Extract the [X, Y] coordinate from the center of the cell holding the provided text.  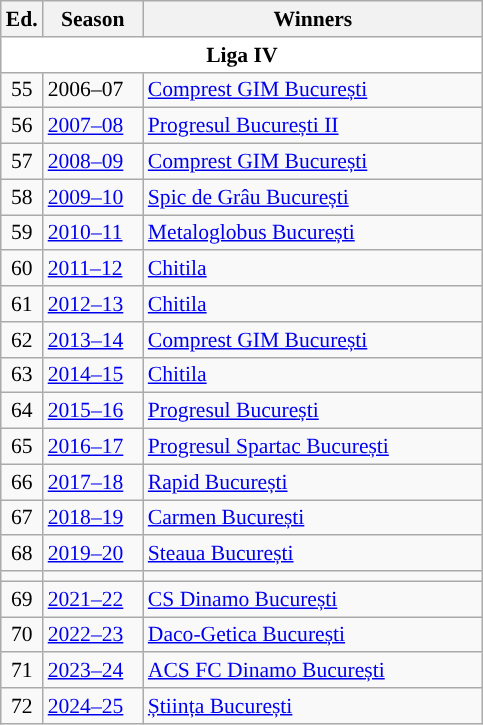
65 [22, 447]
ACS FC Dinamo București [313, 671]
2011–12 [93, 269]
2019–20 [93, 554]
2010–11 [93, 233]
59 [22, 233]
55 [22, 90]
60 [22, 269]
Carmen București [313, 518]
Progresul București [313, 411]
Liga IV [242, 55]
2023–24 [93, 671]
69 [22, 599]
67 [22, 518]
Ed. [22, 19]
2016–17 [93, 447]
2006–07 [93, 90]
63 [22, 375]
70 [22, 635]
56 [22, 126]
66 [22, 482]
2012–13 [93, 304]
71 [22, 671]
2014–15 [93, 375]
61 [22, 304]
2013–14 [93, 340]
Metaloglobus București [313, 233]
Rapid București [313, 482]
2018–19 [93, 518]
2021–22 [93, 599]
68 [22, 554]
Progresul București II [313, 126]
Daco-Getica București [313, 635]
2024–25 [93, 706]
2022–23 [93, 635]
64 [22, 411]
Season [93, 19]
2009–10 [93, 197]
Winners [313, 19]
2017–18 [93, 482]
CS Dinamo București [313, 599]
2008–09 [93, 162]
72 [22, 706]
58 [22, 197]
57 [22, 162]
Steaua București [313, 554]
Progresul Spartac București [313, 447]
Spic de Grâu București [313, 197]
62 [22, 340]
2015–16 [93, 411]
2007–08 [93, 126]
Știința București [313, 706]
